Scan for the cell matching the given text and deliver its (x, y) coordinate at center. 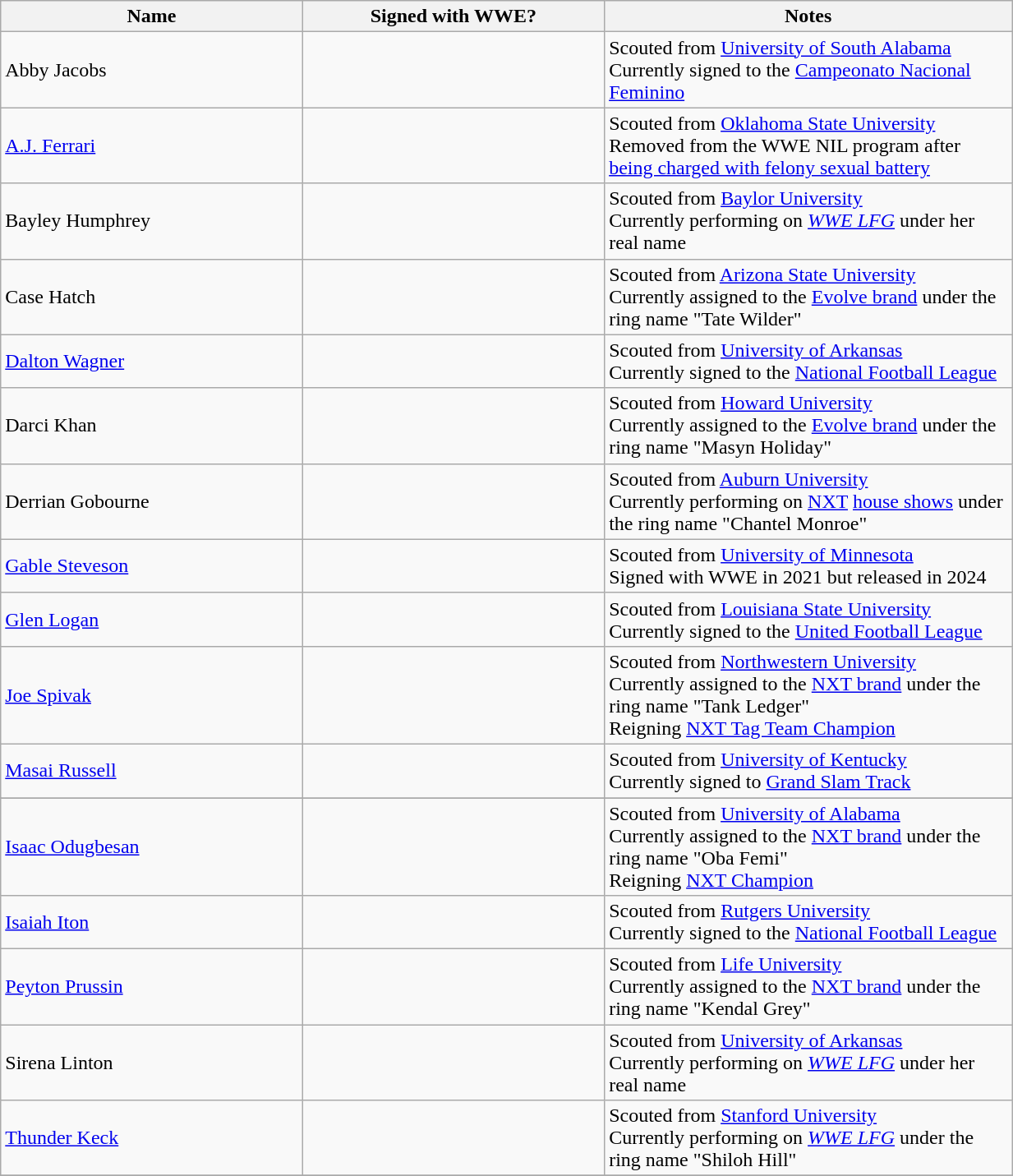
Notes (808, 16)
Thunder Keck (151, 1138)
Scouted from Life UniversityCurrently assigned to the NXT brand under the ring name "Kendal Grey" (808, 987)
Scouted from Stanford UniversityCurrently performing on WWE LFG under the ring name "Shiloh Hill" (808, 1138)
Isaiah Iton (151, 922)
Gable Steveson (151, 565)
Case Hatch (151, 297)
Scouted from University of KentuckyCurrently signed to Grand Slam Track (808, 771)
Derrian Gobourne (151, 501)
Scouted from Northwestern UniversityCurrently assigned to the NXT brand under the ring name "Tank Ledger"Reigning NXT Tag Team Champion (808, 695)
Scouted from University of ArkansasCurrently performing on WWE LFG under her real name (808, 1063)
Isaac Odugbesan (151, 846)
Peyton Prussin (151, 987)
Bayley Humphrey (151, 221)
Scouted from University of ArkansasCurrently signed to the National Football League (808, 362)
Scouted from University of AlabamaCurrently assigned to the NXT brand under the ring name "Oba Femi"Reigning NXT Champion (808, 846)
Joe Spivak (151, 695)
Glen Logan (151, 620)
Scouted from University of South AlabamaCurrently signed to the Campeonato Nacional Feminino (808, 70)
Scouted from Baylor UniversityCurrently performing on WWE LFG under her real name (808, 221)
Scouted from Rutgers UniversityCurrently signed to the National Football League (808, 922)
Sirena Linton (151, 1063)
Scouted from Howard UniversityCurrently assigned to the Evolve brand under the ring name "Masyn Holiday" (808, 426)
Abby Jacobs (151, 70)
Signed with WWE? (454, 16)
Scouted from University of MinnesotaSigned with WWE in 2021 but released in 2024 (808, 565)
Scouted from Louisiana State UniversityCurrently signed to the United Football League (808, 620)
Scouted from Oklahoma State UniversityRemoved from the WWE NIL program after being charged with felony sexual battery (808, 145)
Dalton Wagner (151, 362)
Masai Russell (151, 771)
Scouted from Auburn UniversityCurrently performing on NXT house shows under the ring name "Chantel Monroe" (808, 501)
Darci Khan (151, 426)
Scouted from Arizona State UniversityCurrently assigned to the Evolve brand under the ring name "Tate Wilder" (808, 297)
A.J. Ferrari (151, 145)
Name (151, 16)
